Search for the cell housing the specified text and yield its (x, y) center coordinate. 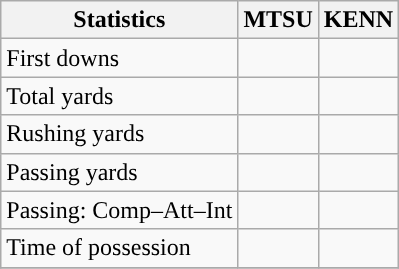
MTSU (278, 20)
Passing: Comp–Att–Int (120, 210)
Passing yards (120, 172)
Rushing yards (120, 134)
Time of possession (120, 248)
KENN (358, 20)
First downs (120, 58)
Statistics (120, 20)
Total yards (120, 96)
